From the cell containing the given text, extract its center point as [x, y] coordinate. 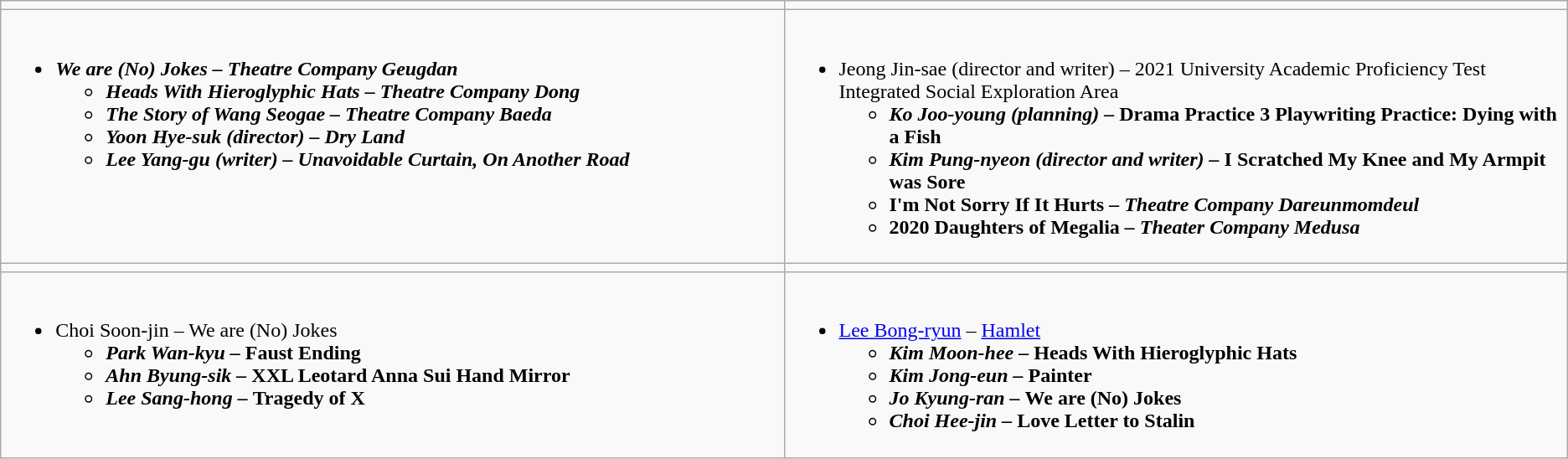
Choi Soon-jin – We are (No) Jokes Park Wan-kyu – Faust EndingAhn Byung-sik – XXL Leotard Anna Sui Hand MirrorLee Sang-hong – Tragedy of X [392, 365]
